Search for the cell housing the specified text and yield its (x, y) center coordinate. 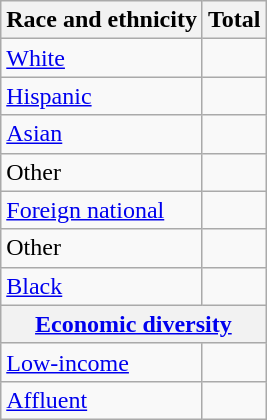
Asian (102, 134)
Hispanic (102, 96)
Affluent (102, 400)
Race and ethnicity (102, 20)
Black (102, 286)
Economic diversity (134, 324)
Total (234, 20)
White (102, 58)
Foreign national (102, 210)
Low-income (102, 362)
